For the text-containing cell, return its midpoint in [x, y] coordinate format. 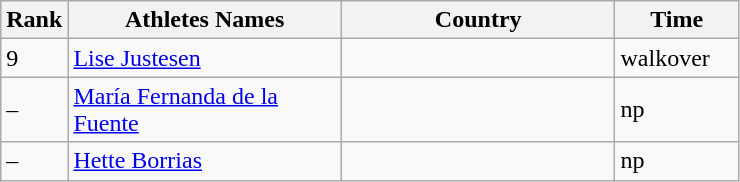
Rank [34, 20]
María Fernanda de la Fuente [205, 110]
Athletes Names [205, 20]
Lise Justesen [205, 58]
Time [677, 20]
Hette Borrias [205, 161]
9 [34, 58]
Country [478, 20]
walkover [677, 58]
